Find where the given text appears and provide that cell's center as [x, y] coordinate. 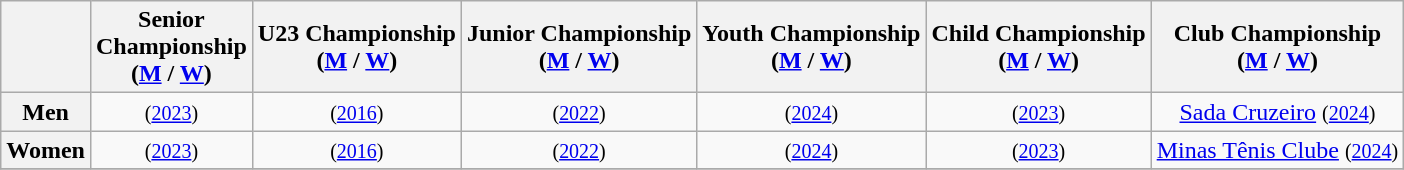
Men [46, 112]
Sada Cruzeiro (2024) [1278, 112]
Youth Championship(M / W) [812, 47]
Child Championship(M / W) [1038, 47]
Minas Tênis Clube (2024) [1278, 150]
SeniorChampionship(M / W) [171, 47]
Club Championship(M / W) [1278, 47]
Women [46, 150]
U23 Championship(M / W) [356, 47]
Junior Championship(M / W) [578, 47]
